Search for the cell housing the specified text and yield its (x, y) center coordinate. 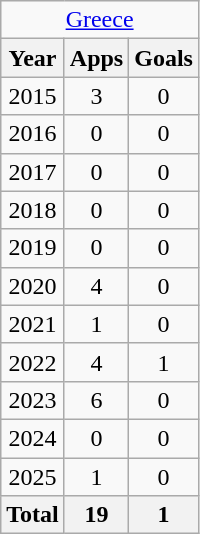
2018 (33, 210)
2017 (33, 172)
6 (96, 400)
2024 (33, 438)
19 (96, 515)
2015 (33, 96)
2021 (33, 324)
Total (33, 515)
2023 (33, 400)
2016 (33, 134)
Apps (96, 58)
2020 (33, 286)
Goals (164, 58)
2022 (33, 362)
Greece (100, 20)
2025 (33, 477)
3 (96, 96)
Year (33, 58)
2019 (33, 248)
